Return (x, y) of the center of cell containing provided text 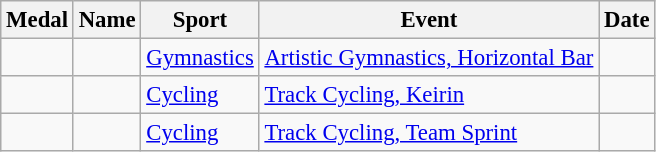
Date (627, 20)
Event (429, 20)
Track Cycling, Keirin (429, 95)
Gymnastics (200, 58)
Artistic Gymnastics, Horizontal Bar (429, 58)
Name (107, 20)
Medal (38, 20)
Track Cycling, Team Sprint (429, 133)
Sport (200, 20)
